From the cell containing the given text, extract its center point as (X, Y) coordinate. 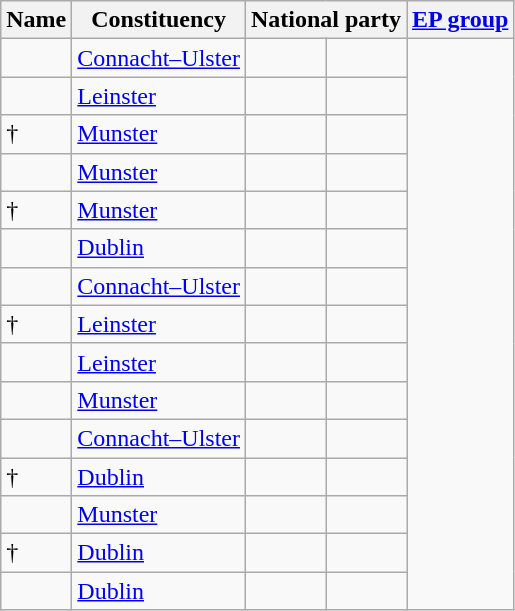
Constituency (159, 20)
National party (326, 20)
Name (36, 20)
EP group (460, 20)
